For the text-containing cell, return its midpoint in [X, Y] coordinate format. 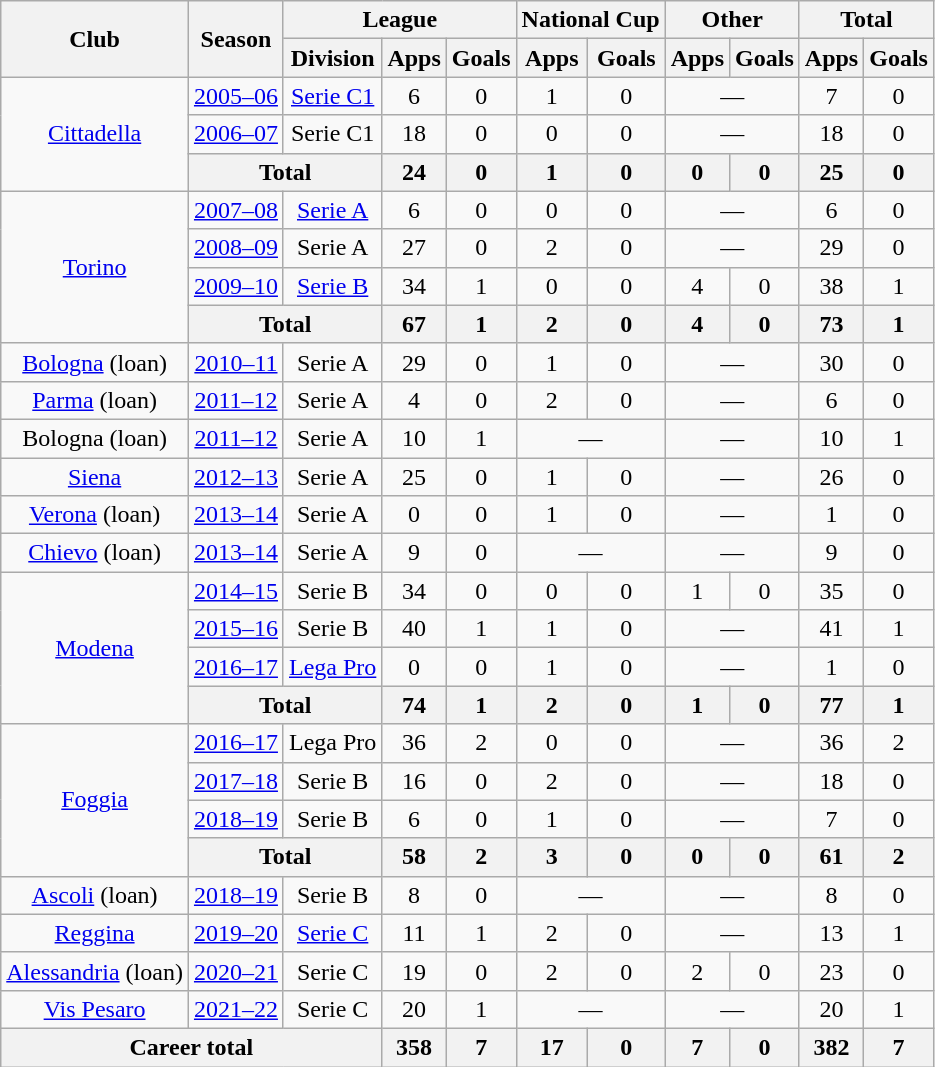
73 [831, 324]
2010–11 [236, 362]
Reggina [95, 933]
Foggia [95, 800]
61 [831, 857]
Torino [95, 267]
13 [831, 933]
11 [414, 933]
74 [414, 705]
26 [831, 477]
77 [831, 705]
382 [831, 1047]
Verona (loan) [95, 515]
41 [831, 629]
2008–09 [236, 248]
2007–08 [236, 210]
23 [831, 971]
19 [414, 971]
2012–13 [236, 477]
16 [414, 781]
Other [732, 20]
Cittadella [95, 134]
Club [95, 39]
2017–18 [236, 781]
Siena [95, 477]
27 [414, 248]
67 [414, 324]
Alessandria (loan) [95, 971]
National Cup [590, 20]
58 [414, 857]
40 [414, 629]
Division [332, 58]
30 [831, 362]
2019–20 [236, 933]
Chievo (loan) [95, 553]
358 [414, 1047]
Career total [192, 1047]
38 [831, 286]
Modena [95, 648]
Vis Pesaro [95, 1009]
35 [831, 591]
2009–10 [236, 286]
2020–21 [236, 971]
2005–06 [236, 96]
2015–16 [236, 629]
2021–22 [236, 1009]
2006–07 [236, 134]
Parma (loan) [95, 400]
Season [236, 39]
3 [552, 857]
24 [414, 172]
League [400, 20]
17 [552, 1047]
2014–15 [236, 591]
Ascoli (loan) [95, 895]
